Search for the cell housing the specified text and yield its [X, Y] center coordinate. 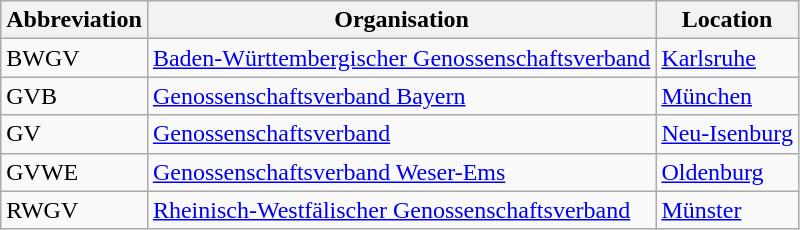
GVB [74, 96]
Genossenschaftsverband [401, 134]
RWGV [74, 210]
Oldenburg [728, 172]
München [728, 96]
Genossenschaftsverband Weser-Ems [401, 172]
Karlsruhe [728, 58]
Rheinisch-Westfälischer Genossenschaftsverband [401, 210]
Baden-Württembergischer Genossenschaftsverband [401, 58]
GVWE [74, 172]
Münster [728, 210]
Neu-Isenburg [728, 134]
BWGV [74, 58]
Genossenschaftsverband Bayern [401, 96]
GV [74, 134]
Organisation [401, 20]
Location [728, 20]
Abbreviation [74, 20]
